From the cell containing the given text, extract its center point as [x, y] coordinate. 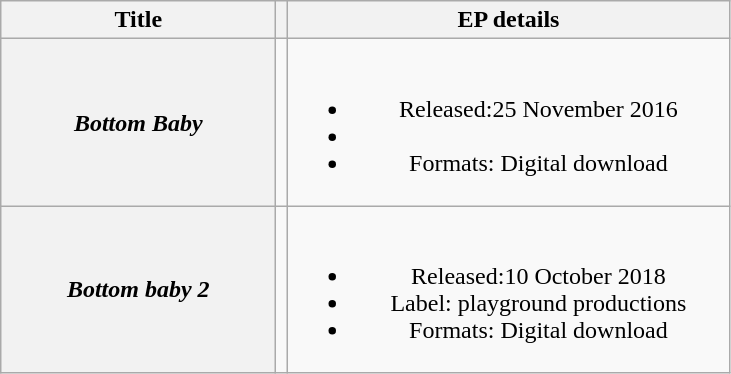
Released:25 November 2016Formats: Digital download [508, 122]
EP details [508, 20]
Title [138, 20]
Released:10 October 2018Label: playground productionsFormats: Digital download [508, 290]
Bottom Baby [138, 122]
Bottom baby 2 [138, 290]
